Determine the [x, y] coordinate at the center of the cell enclosing the given text.  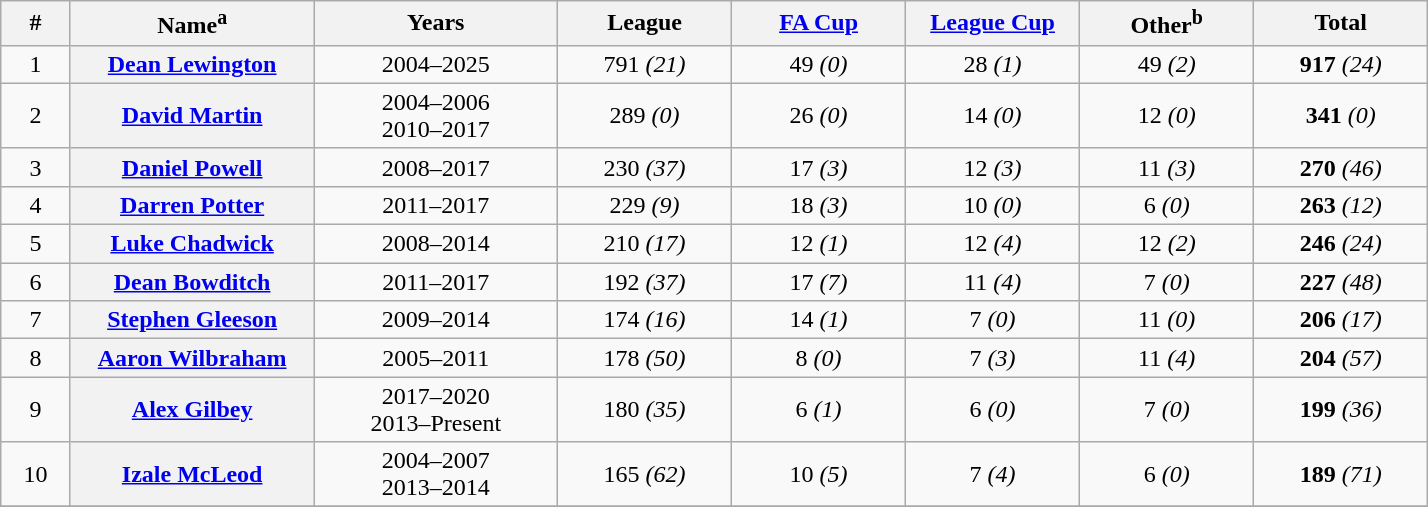
28 (1) [993, 64]
26 (0) [819, 116]
174 (16) [645, 320]
12 (3) [993, 167]
341 (0) [1341, 116]
8 [36, 358]
FA Cup [819, 24]
11 (3) [1167, 167]
206 (17) [1341, 320]
204 (57) [1341, 358]
2008–2017 [436, 167]
2 [36, 116]
Dean Bowditch [192, 282]
917 (24) [1341, 64]
270 (46) [1341, 167]
165 (62) [645, 474]
Alex Gilbey [192, 410]
49 (2) [1167, 64]
227 (48) [1341, 282]
14 (0) [993, 116]
League [645, 24]
49 (0) [819, 64]
2008–2014 [436, 244]
League Cup [993, 24]
David Martin [192, 116]
12 (1) [819, 244]
Otherb [1167, 24]
10 (5) [819, 474]
14 (1) [819, 320]
2004–20072013–2014 [436, 474]
229 (9) [645, 205]
3 [36, 167]
10 (0) [993, 205]
5 [36, 244]
210 (17) [645, 244]
2017–20202013–Present [436, 410]
1 [36, 64]
6 [36, 282]
Dean Lewington [192, 64]
Stephen Gleeson [192, 320]
178 (50) [645, 358]
Luke Chadwick [192, 244]
6 (1) [819, 410]
Years [436, 24]
199 (36) [1341, 410]
17 (7) [819, 282]
7 (3) [993, 358]
12 (2) [1167, 244]
2004–2025 [436, 64]
Darren Potter [192, 205]
18 (3) [819, 205]
9 [36, 410]
230 (37) [645, 167]
7 (4) [993, 474]
2004–20062010–2017 [436, 116]
791 (21) [645, 64]
4 [36, 205]
12 (0) [1167, 116]
17 (3) [819, 167]
Izale McLeod [192, 474]
12 (4) [993, 244]
263 (12) [1341, 205]
2005–2011 [436, 358]
289 (0) [645, 116]
246 (24) [1341, 244]
189 (71) [1341, 474]
8 (0) [819, 358]
180 (35) [645, 410]
# [36, 24]
192 (37) [645, 282]
Total [1341, 24]
Aaron Wilbraham [192, 358]
7 [36, 320]
11 (0) [1167, 320]
Namea [192, 24]
10 [36, 474]
2009–2014 [436, 320]
Daniel Powell [192, 167]
